Capture the cell that displays the provided text and extract its [x, y] central coordinate. 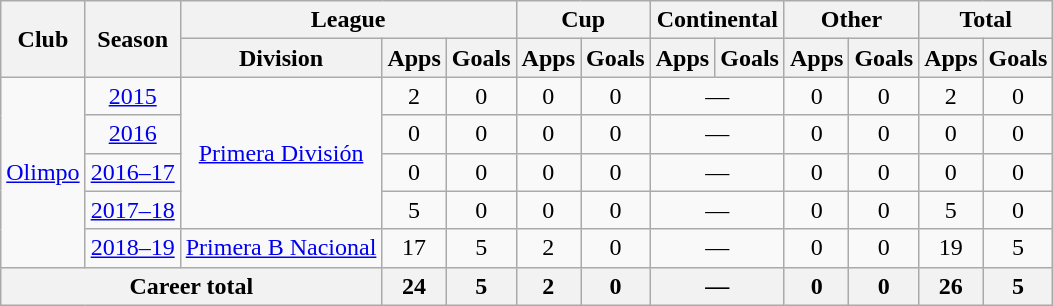
2018–19 [132, 248]
Division [281, 58]
Primera División [281, 153]
2016 [132, 134]
26 [951, 286]
24 [414, 286]
2015 [132, 96]
19 [951, 248]
League [348, 20]
Career total [192, 286]
Continental [717, 20]
Total [986, 20]
Season [132, 39]
Primera B Nacional [281, 248]
2016–17 [132, 172]
2017–18 [132, 210]
Other [851, 20]
Olimpo [43, 172]
Club [43, 39]
17 [414, 248]
Cup [583, 20]
